Scan for the cell matching the given text and deliver its [X, Y] coordinate at center. 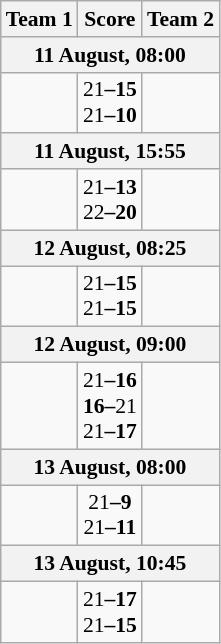
12 August, 09:00 [110, 345]
Team 1 [40, 19]
11 August, 08:00 [110, 55]
13 August, 08:00 [110, 467]
11 August, 15:55 [110, 152]
21–1322–20 [110, 200]
21–1521–10 [110, 102]
21–1521–15 [110, 296]
21–921–11 [110, 516]
21–1616–2121–17 [110, 406]
Score [110, 19]
13 August, 10:45 [110, 564]
Team 2 [180, 19]
12 August, 08:25 [110, 248]
21–1721–15 [110, 612]
